Extract the [X, Y] coordinate from the center of the cell holding the provided text.  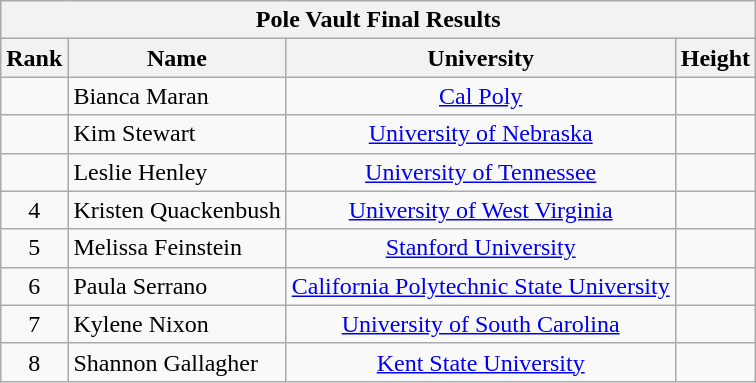
Shannon Gallagher [177, 362]
University of Tennessee [480, 172]
4 [34, 210]
Kylene Nixon [177, 324]
6 [34, 286]
5 [34, 248]
Kent State University [480, 362]
Kim Stewart [177, 134]
Leslie Henley [177, 172]
7 [34, 324]
University of West Virginia [480, 210]
Cal Poly [480, 96]
University [480, 58]
Paula Serrano [177, 286]
University of South Carolina [480, 324]
University of Nebraska [480, 134]
Rank [34, 58]
Height [715, 58]
California Polytechnic State University [480, 286]
Kristen Quackenbush [177, 210]
Bianca Maran [177, 96]
8 [34, 362]
Stanford University [480, 248]
Pole Vault Final Results [378, 20]
Melissa Feinstein [177, 248]
Name [177, 58]
